Provide the [X, Y] coordinate of the cell's center where the given text is located.  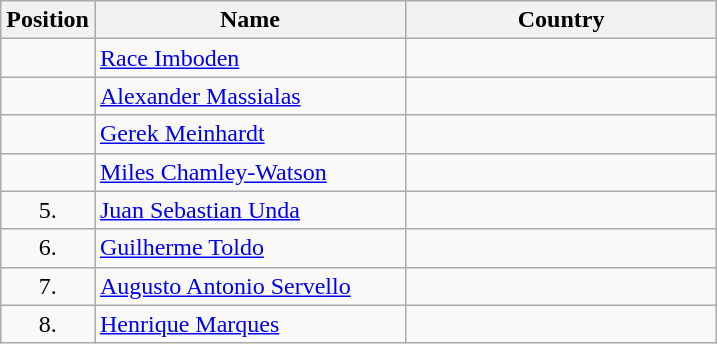
Juan Sebastian Unda [250, 210]
5. [48, 210]
Henrique Marques [250, 324]
Guilherme Toldo [250, 248]
Miles Chamley-Watson [250, 172]
Position [48, 20]
8. [48, 324]
6. [48, 248]
Gerek Meinhardt [250, 134]
Race Imboden [250, 58]
Country [562, 20]
Alexander Massialas [250, 96]
7. [48, 286]
Name [250, 20]
Augusto Antonio Servello [250, 286]
